Locate the cell with the specified text and output its [X, Y] center coordinate. 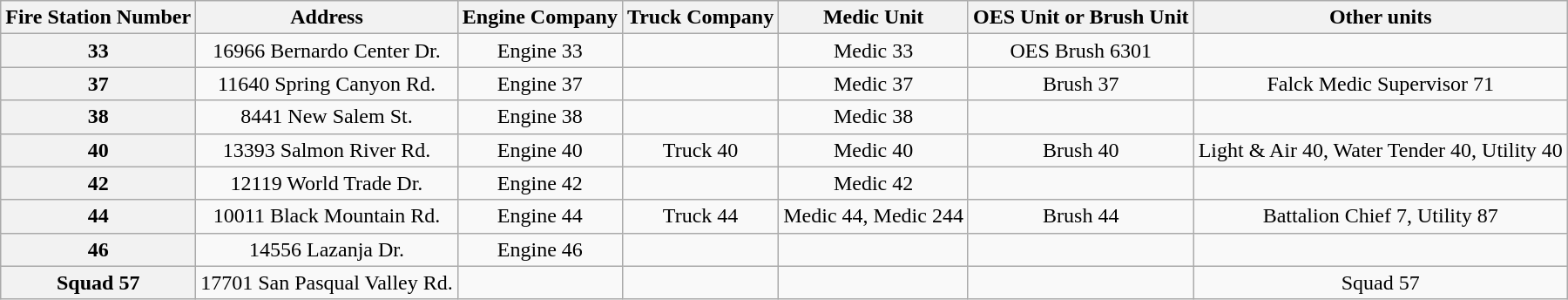
11640 Spring Canyon Rd. [328, 84]
OES Brush 6301 [1080, 51]
17701 San Pasqual Valley Rd. [328, 283]
37 [98, 84]
8441 New Salem St. [328, 117]
12119 World Trade Dr. [328, 183]
Engine Company [540, 17]
Medic 37 [874, 84]
Truck 40 [700, 150]
42 [98, 183]
16966 Bernardo Center Dr. [328, 51]
Falck Medic Supervisor 71 [1380, 84]
Medic Unit [874, 17]
44 [98, 216]
Engine 44 [540, 216]
Other units [1380, 17]
10011 Black Mountain Rd. [328, 216]
Battalion Chief 7, Utility 87 [1380, 216]
Medic 40 [874, 150]
Address [328, 17]
33 [98, 51]
Engine 42 [540, 183]
38 [98, 117]
Brush 40 [1080, 150]
Medic 42 [874, 183]
14556 Lazanja Dr. [328, 249]
Engine 37 [540, 84]
Medic 38 [874, 117]
Engine 33 [540, 51]
Brush 44 [1080, 216]
Light & Air 40, Water Tender 40, Utility 40 [1380, 150]
46 [98, 249]
Engine 46 [540, 249]
Medic 33 [874, 51]
40 [98, 150]
Truck Company [700, 17]
Engine 40 [540, 150]
Truck 44 [700, 216]
OES Unit or Brush Unit [1080, 17]
Medic 44, Medic 244 [874, 216]
Fire Station Number [98, 17]
Brush 37 [1080, 84]
13393 Salmon River Rd. [328, 150]
Engine 38 [540, 117]
